Pinpoint the cell where the given text exists, returning its [X, Y] midpoint coordinate. 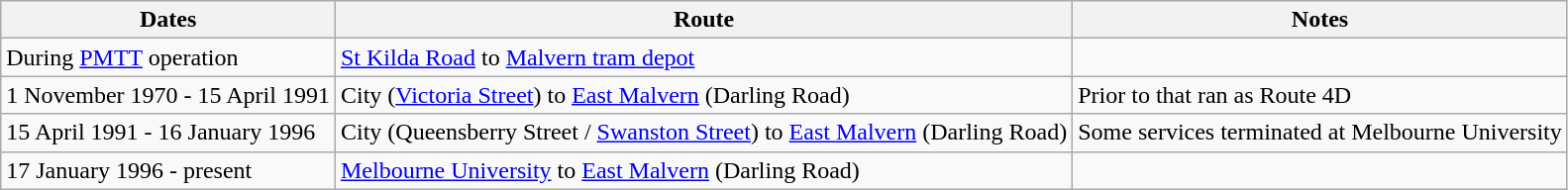
15 April 1991 - 16 January 1996 [168, 133]
City (Victoria Street) to East Malvern (Darling Road) [703, 95]
Notes [1320, 20]
17 January 1996 - present [168, 170]
1 November 1970 - 15 April 1991 [168, 95]
Some services terminated at Melbourne University [1320, 133]
Melbourne University to East Malvern (Darling Road) [703, 170]
Dates [168, 20]
St Kilda Road to Malvern tram depot [703, 57]
During PMTT operation [168, 57]
Prior to that ran as Route 4D [1320, 95]
City (Queensberry Street / Swanston Street) to East Malvern (Darling Road) [703, 133]
Route [703, 20]
